Search for the cell housing the specified text and yield its (x, y) center coordinate. 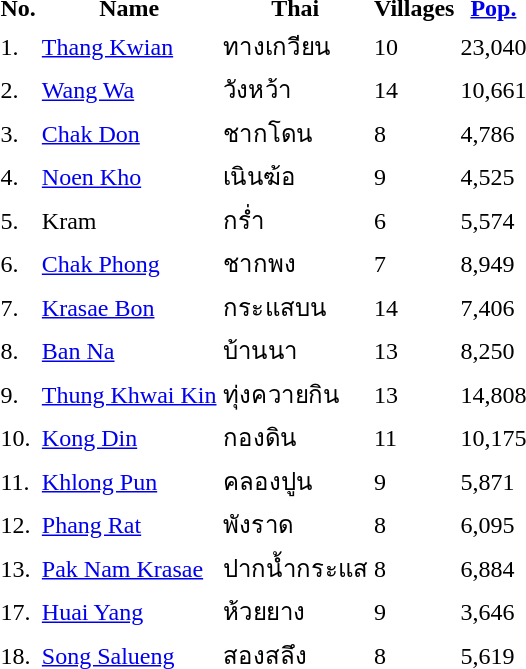
11 (414, 438)
Phang Rat (129, 524)
วังหว้า (295, 90)
กร่ำ (295, 220)
Wang Wa (129, 90)
เนินฆ้อ (295, 176)
ห้วยยาง (295, 612)
Noen Kho (129, 176)
7 (414, 264)
Thang Kwian (129, 46)
ปากน้ำกระแส (295, 568)
กองดิน (295, 438)
Huai Yang (129, 612)
Krasae Bon (129, 307)
ทางเกวียน (295, 46)
Chak Phong (129, 264)
คลองปูน (295, 481)
กระแสบน (295, 307)
ทุ่งควายกิน (295, 394)
Ban Na (129, 350)
Chak Don (129, 133)
Khlong Pun (129, 481)
ชากพง (295, 264)
6 (414, 220)
Kram (129, 220)
พังราด (295, 524)
ชากโดน (295, 133)
Kong Din (129, 438)
บ้านนา (295, 350)
Pak Nam Krasae (129, 568)
10 (414, 46)
Thung Khwai Kin (129, 394)
